Output the (x, y) coordinate of the center of the cell containing the given text.  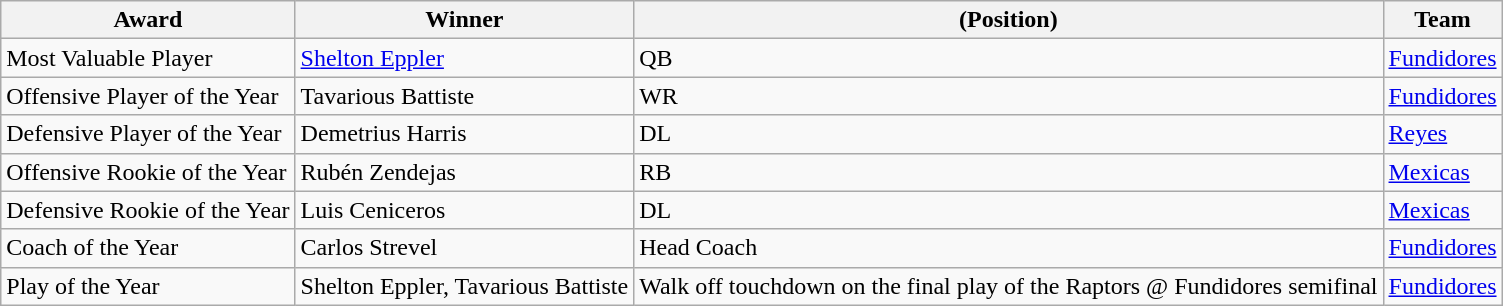
Award (148, 20)
Winner (464, 20)
Shelton Eppler (464, 58)
Shelton Eppler, Tavarious Battiste (464, 286)
RB (1008, 172)
Coach of the Year (148, 248)
Offensive Player of the Year (148, 96)
Demetrius Harris (464, 134)
Team (1442, 20)
Offensive Rookie of the Year (148, 172)
(Position) (1008, 20)
QB (1008, 58)
Head Coach (1008, 248)
Defensive Player of the Year (148, 134)
Carlos Strevel (464, 248)
Walk off touchdown on the final play of the Raptors @ Fundidores semifinal (1008, 286)
Reyes (1442, 134)
Play of the Year (148, 286)
Tavarious Battiste (464, 96)
Rubén Zendejas (464, 172)
Luis Ceniceros (464, 210)
Most Valuable Player (148, 58)
Defensive Rookie of the Year (148, 210)
WR (1008, 96)
